Return the (x, y) coordinate for the center point of the cell that contains the specified text.  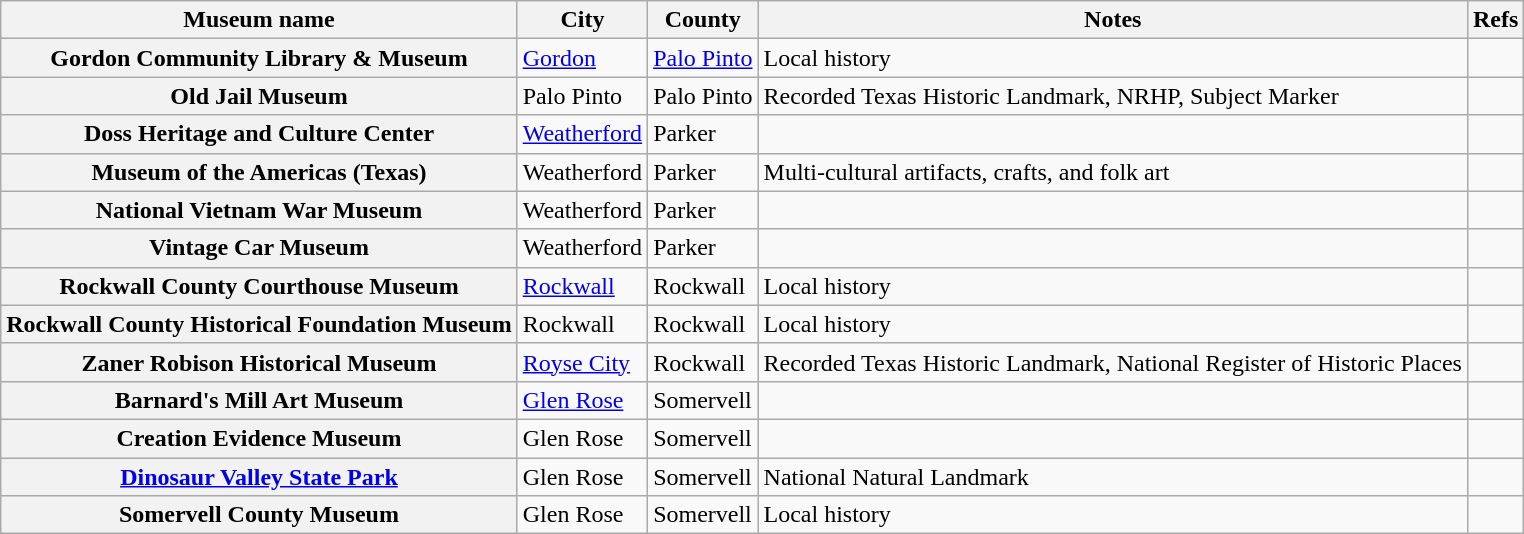
Zaner Robison Historical Museum (259, 362)
National Vietnam War Museum (259, 210)
Refs (1495, 20)
Notes (1112, 20)
National Natural Landmark (1112, 477)
Dinosaur Valley State Park (259, 477)
Vintage Car Museum (259, 248)
Recorded Texas Historic Landmark, National Register of Historic Places (1112, 362)
City (582, 20)
Recorded Texas Historic Landmark, NRHP, Subject Marker (1112, 96)
Museum name (259, 20)
Old Jail Museum (259, 96)
Rockwall County Courthouse Museum (259, 286)
Royse City (582, 362)
Somervell County Museum (259, 515)
Gordon Community Library & Museum (259, 58)
County (703, 20)
Multi-cultural artifacts, crafts, and folk art (1112, 172)
Creation Evidence Museum (259, 438)
Museum of the Americas (Texas) (259, 172)
Barnard's Mill Art Museum (259, 400)
Gordon (582, 58)
Rockwall County Historical Foundation Museum (259, 324)
Doss Heritage and Culture Center (259, 134)
